Output the [X, Y] coordinate of the center of the cell containing the given text.  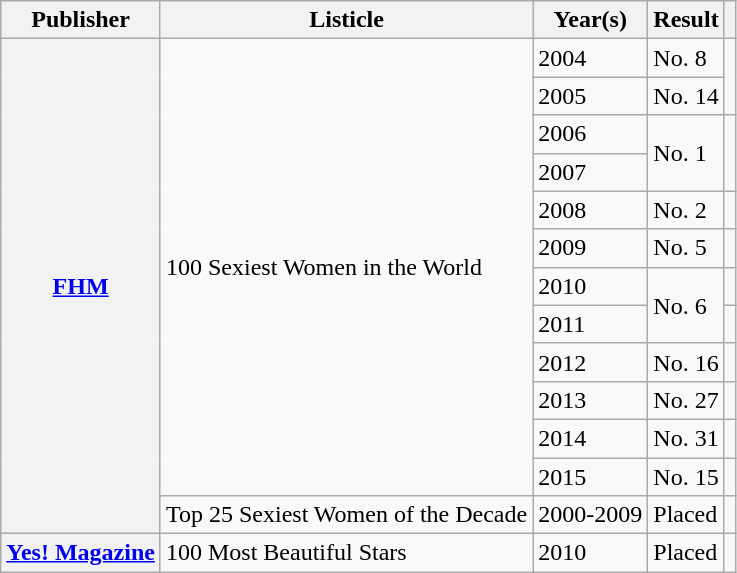
2000-2009 [590, 515]
2007 [590, 172]
Yes! Magazine [81, 553]
2015 [590, 477]
No. 27 [686, 400]
Year(s) [590, 20]
No. 15 [686, 477]
2005 [590, 96]
Result [686, 20]
2011 [590, 324]
FHM [81, 286]
2008 [590, 210]
No. 1 [686, 153]
2012 [590, 362]
No. 14 [686, 96]
2006 [590, 134]
2009 [590, 248]
2013 [590, 400]
Top 25 Sexiest Women of the Decade [346, 515]
No. 8 [686, 58]
2004 [590, 58]
100 Sexiest Women in the World [346, 268]
No. 31 [686, 438]
No. 5 [686, 248]
No. 2 [686, 210]
No. 6 [686, 305]
Listicle [346, 20]
Publisher [81, 20]
100 Most Beautiful Stars [346, 553]
No. 16 [686, 362]
2014 [590, 438]
